Determine the (x, y) coordinate at the center of the cell enclosing the given text.  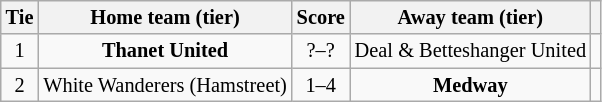
Medway (470, 85)
Home team (tier) (164, 17)
Score (321, 17)
1 (20, 51)
1–4 (321, 85)
White Wanderers (Hamstreet) (164, 85)
Tie (20, 17)
?–? (321, 51)
Thanet United (164, 51)
Away team (tier) (470, 17)
2 (20, 85)
Deal & Betteshanger United (470, 51)
